Search for the cell housing the specified text and yield its (x, y) center coordinate. 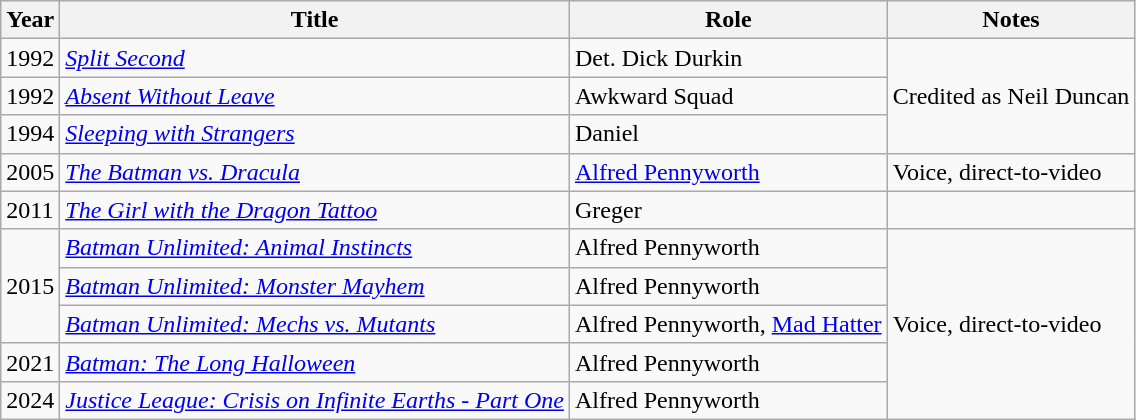
Absent Without Leave (315, 96)
Batman Unlimited: Monster Mayhem (315, 286)
Awkward Squad (728, 96)
2024 (30, 400)
Greger (728, 210)
The Batman vs. Dracula (315, 172)
Credited as Neil Duncan (1011, 96)
Year (30, 20)
Daniel (728, 134)
Split Second (315, 58)
2005 (30, 172)
Title (315, 20)
Justice League: Crisis on Infinite Earths - Part One (315, 400)
2015 (30, 286)
Batman Unlimited: Animal Instincts (315, 248)
2011 (30, 210)
Alfred Pennyworth, Mad Hatter (728, 324)
Batman Unlimited: Mechs vs. Mutants (315, 324)
Batman: The Long Halloween (315, 362)
1994 (30, 134)
Notes (1011, 20)
The Girl with the Dragon Tattoo (315, 210)
Sleeping with Strangers (315, 134)
Role (728, 20)
2021 (30, 362)
Det. Dick Durkin (728, 58)
